Extract the [X, Y] coordinate from the center of the cell holding the provided text.  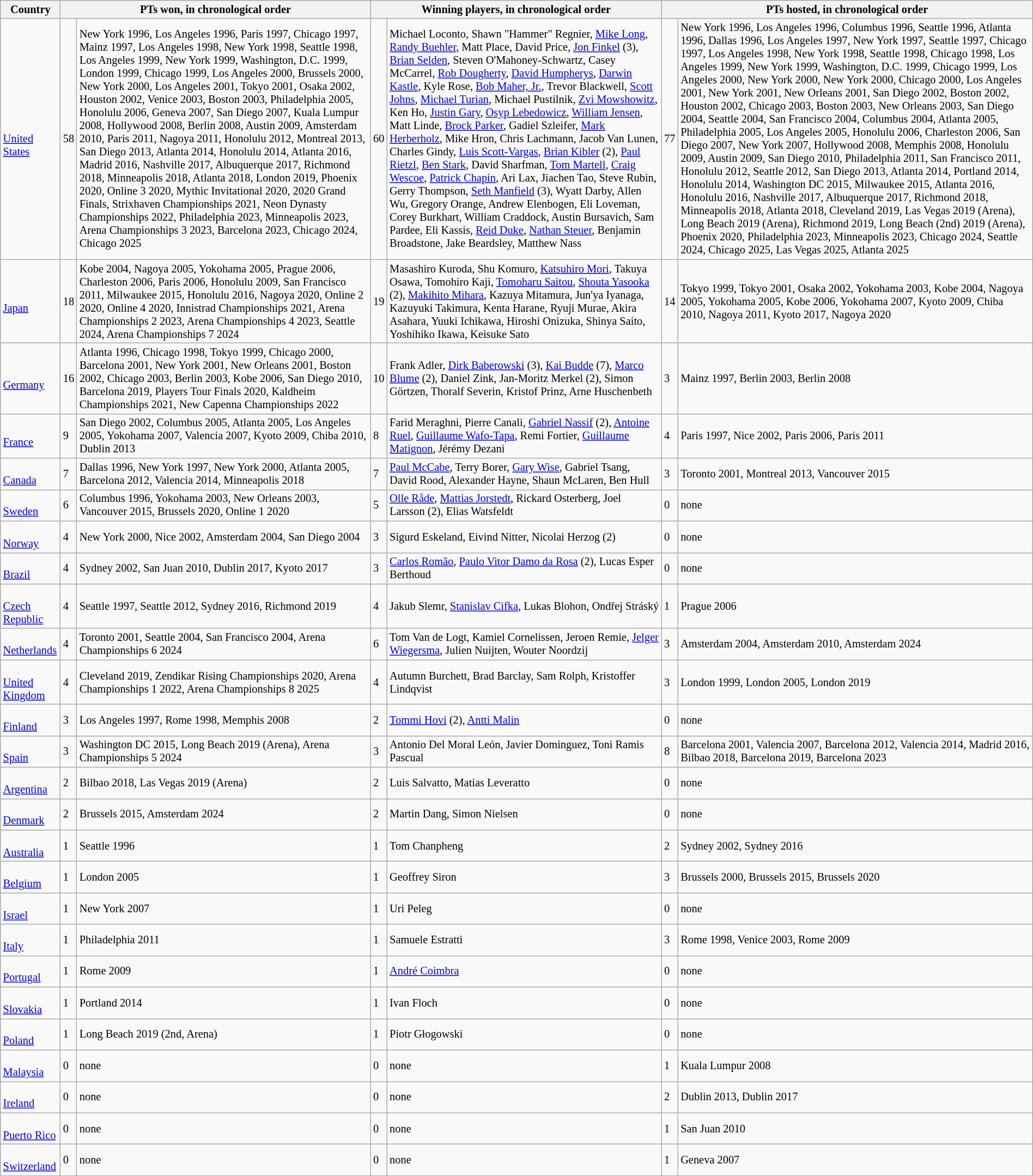
Brussels 2015, Amsterdam 2024 [223, 814]
Winning players, in chronological order [516, 9]
Amsterdam 2004, Amsterdam 2010, Amsterdam 2024 [855, 644]
Mainz 1997, Berlin 2003, Berlin 2008 [855, 378]
San Diego 2002, Columbus 2005, Atlanta 2005, Los Angeles 2005, Yokohama 2007, Valencia 2007, Kyoto 2009, Chiba 2010, Dublin 2013 [223, 436]
Ireland [31, 1097]
Germany [31, 378]
Long Beach 2019 (2nd, Arena) [223, 1034]
PTs won, in chronological order [216, 9]
Cleveland 2019, Zendikar Rising Championships 2020, Arena Championships 1 2022, Arena Championships 8 2025 [223, 682]
Slovakia [31, 1003]
10 [379, 378]
Argentina [31, 783]
New York 2000, Nice 2002, Amsterdam 2004, San Diego 2004 [223, 537]
Ivan Floch [524, 1003]
Belgium [31, 877]
Dublin 2013, Dublin 2017 [855, 1097]
Washington DC 2015, Long Beach 2019 (Arena), Arena Championships 5 2024 [223, 751]
Geoffrey Siron [524, 877]
77 [670, 139]
Seattle 1997, Seattle 2012, Sydney 2016, Richmond 2019 [223, 606]
Toronto 2001, Montreal 2013, Vancouver 2015 [855, 474]
9 [69, 436]
Samuele Estratti [524, 940]
Switzerland [31, 1160]
Jakub Slemr, Stanislav Cifka, Lukas Blohon, Ondřej Stráský [524, 606]
18 [69, 301]
Uri Peleg [524, 908]
Australia [31, 846]
Dallas 1996, New York 1997, New York 2000, Atlanta 2005, Barcelona 2012, Valencia 2014, Minneapolis 2018 [223, 474]
Carlos Romão, Paulo Vitor Damo da Rosa (2), Lucas Esper Berthoud [524, 568]
Czech Republic [31, 606]
14 [670, 301]
Finland [31, 720]
Sydney 2002, San Juan 2010, Dublin 2017, Kyoto 2017 [223, 568]
Sweden [31, 505]
60 [379, 139]
Puerto Rico [31, 1129]
Los Angeles 1997, Rome 1998, Memphis 2008 [223, 720]
Olle Råde, Mattias Jorstedt, Rickard Osterberg, Joel Larsson (2), Elias Watsfeldt [524, 505]
Prague 2006 [855, 606]
Malaysia [31, 1065]
Tommi Hovi (2), Antti Malin [524, 720]
Toronto 2001, Seattle 2004, San Francisco 2004, Arena Championships 6 2024 [223, 644]
PTs hosted, in chronological order [847, 9]
Portugal [31, 971]
Kuala Lumpur 2008 [855, 1065]
Sigurd Eskeland, Eivind Nitter, Nicolai Herzog (2) [524, 537]
19 [379, 301]
Canada [31, 474]
United Kingdom [31, 682]
Martin Dang, Simon Nielsen [524, 814]
Japan [31, 301]
Seattle 1996 [223, 846]
Brazil [31, 568]
United States [31, 139]
Denmark [31, 814]
Geneva 2007 [855, 1160]
Israel [31, 908]
Spain [31, 751]
Autumn Burchett, Brad Barclay, Sam Rolph, Kristoffer Lindqvist [524, 682]
Antonio Del Moral León, Javier Dominguez, Toni Ramis Pascual [524, 751]
Luis Salvatto, Matias Leveratto [524, 783]
Portland 2014 [223, 1003]
Tom Van de Logt, Kamiel Cornelissen, Jeroen Remie, Jelger Wiegersma, Julien Nuijten, Wouter Noordzij [524, 644]
5 [379, 505]
Columbus 1996, Yokohama 2003, New Orleans 2003, Vancouver 2015, Brussels 2020, Online 1 2020 [223, 505]
Paris 1997, Nice 2002, Paris 2006, Paris 2011 [855, 436]
Farid Meraghni, Pierre Canali, Gabriel Nassif (2), Antoine Ruel, Guillaume Wafo-Tapa, Remi Fortier, Guillaume Matignon, Jérémy Dezani [524, 436]
Piotr Głogowski [524, 1034]
London 2005 [223, 877]
Norway [31, 537]
London 1999, London 2005, London 2019 [855, 682]
France [31, 436]
André Coimbra [524, 971]
Bilbao 2018, Las Vegas 2019 (Arena) [223, 783]
Country [31, 9]
Brussels 2000, Brussels 2015, Brussels 2020 [855, 877]
Rome 2009 [223, 971]
Poland [31, 1034]
Sydney 2002, Sydney 2016 [855, 846]
16 [69, 378]
Barcelona 2001, Valencia 2007, Barcelona 2012, Valencia 2014, Madrid 2016, Bilbao 2018, Barcelona 2019, Barcelona 2023 [855, 751]
Rome 1998, Venice 2003, Rome 2009 [855, 940]
Italy [31, 940]
Netherlands [31, 644]
Paul McCabe, Terry Borer, Gary Wise, Gabriel Tsang, David Rood, Alexander Hayne, Shaun McLaren, Ben Hull [524, 474]
Tom Chanpheng [524, 846]
58 [69, 139]
Philadelphia 2011 [223, 940]
San Juan 2010 [855, 1129]
New York 2007 [223, 908]
